Capture the cell that displays the provided text and extract its [x, y] central coordinate. 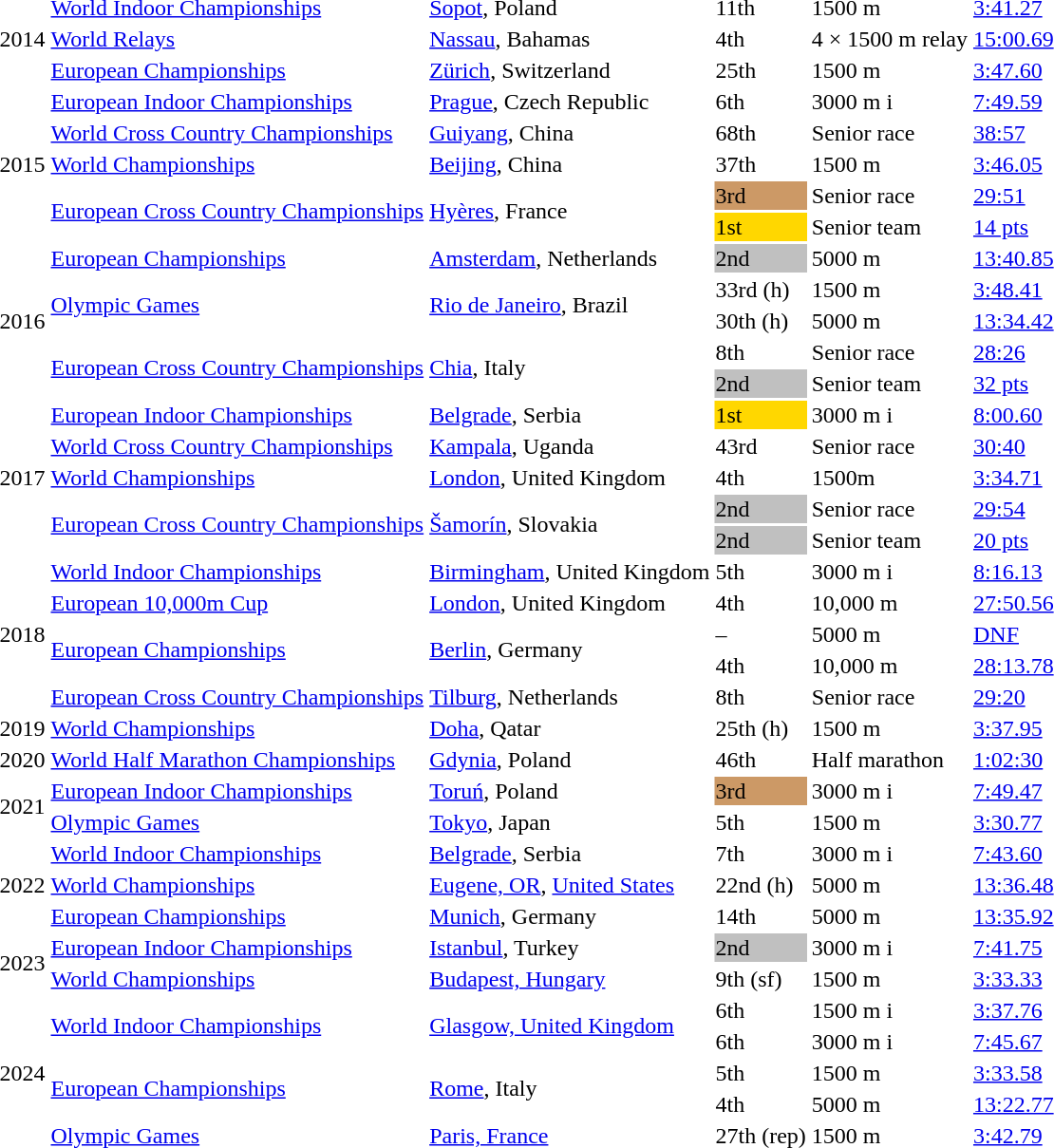
Tilburg, Netherlands [570, 697]
43rd [761, 446]
Eugene, OR, United States [570, 885]
– [761, 634]
25th (h) [761, 728]
Zürich, Switzerland [570, 70]
Toruń, Poland [570, 791]
25th [761, 70]
4 × 1500 m relay [889, 39]
7th [761, 854]
Nassau, Bahamas [570, 39]
World Relays [237, 39]
Istanbul, Turkey [570, 948]
Tokyo, Japan [570, 822]
46th [761, 760]
Prague, Czech Republic [570, 102]
33rd (h) [761, 290]
Chia, Italy [570, 368]
Rio de Janeiro, Brazil [570, 306]
37th [761, 164]
Budapest, Hungary [570, 979]
Half marathon [889, 760]
World Half Marathon Championships [237, 760]
14th [761, 916]
Glasgow, United Kingdom [570, 1026]
Guiyang, China [570, 133]
1500m [889, 478]
Berlin, Germany [570, 649]
Munich, Germany [570, 916]
Amsterdam, Netherlands [570, 258]
Rome, Italy [570, 1088]
Šamorín, Slovakia [570, 524]
European 10,000m Cup [237, 603]
9th (sf) [761, 979]
Doha, Qatar [570, 728]
22nd (h) [761, 885]
30th (h) [761, 321]
Birmingham, United Kingdom [570, 572]
Hyères, France [570, 211]
Beijing, China [570, 164]
Gdynia, Poland [570, 760]
1500 m i [889, 1010]
Kampala, Uganda [570, 446]
68th [761, 133]
